Determine the [X, Y] coordinate at the center of the cell enclosing the given text.  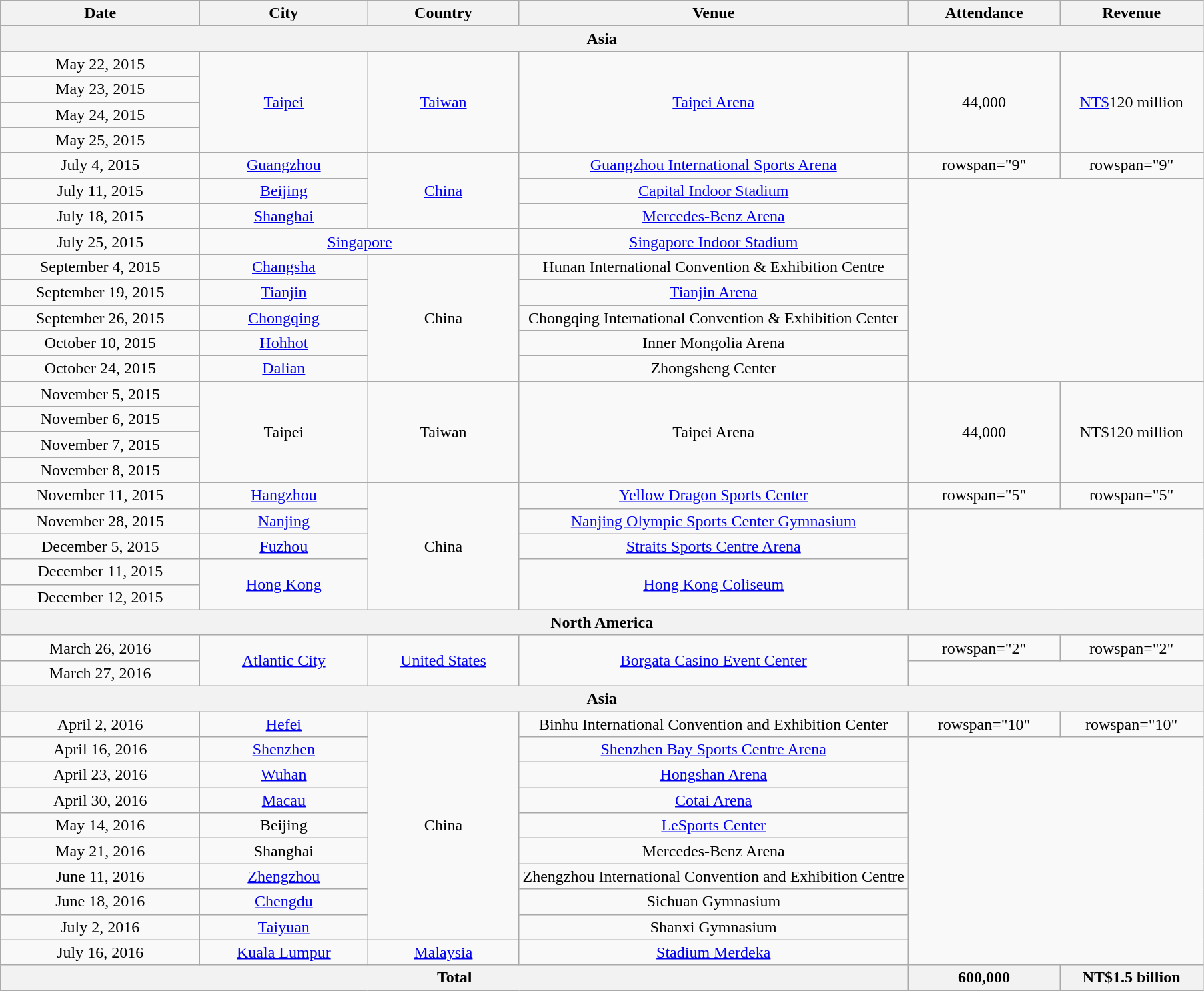
July 25, 2015 [100, 241]
July 2, 2016 [100, 927]
NT$1.5 billion [1131, 978]
Zhengzhou [284, 876]
Dalian [284, 369]
Date [100, 13]
Chongqing [284, 318]
Stadium Merdeka [714, 952]
Hong Kong [284, 584]
Nanjing Olympic Sports Center Gymnasium [714, 521]
Kuala Lumpur [284, 952]
Atlantic City [284, 660]
November 6, 2015 [100, 419]
Malaysia [443, 952]
Straits Sports Centre Arena [714, 546]
Hefei [284, 724]
May 24, 2015 [100, 115]
May 14, 2016 [100, 826]
Fuzhou [284, 546]
Yellow Dragon Sports Center [714, 495]
December 12, 2015 [100, 597]
Shenzhen [284, 750]
Singapore [360, 241]
Hongshan Arena [714, 775]
Chengdu [284, 902]
Macau [284, 800]
September 4, 2015 [100, 267]
Venue [714, 13]
July 4, 2015 [100, 165]
Guangzhou International Sports Arena [714, 165]
Singapore Indoor Stadium [714, 241]
Revenue [1131, 13]
April 23, 2016 [100, 775]
Shanxi Gymnasium [714, 927]
June 11, 2016 [100, 876]
LeSports Center [714, 826]
April 2, 2016 [100, 724]
April 30, 2016 [100, 800]
December 11, 2015 [100, 572]
Hong Kong Coliseum [714, 584]
Attendance [985, 13]
Wuhan [284, 775]
Changsha [284, 267]
September 19, 2015 [100, 292]
Zhongsheng Center [714, 369]
City [284, 13]
Guangzhou [284, 165]
Tianjin [284, 292]
Country [443, 13]
May 21, 2016 [100, 851]
November 8, 2015 [100, 470]
Hangzhou [284, 495]
November 7, 2015 [100, 445]
Chongqing International Convention & Exhibition Center [714, 318]
Shenzhen Bay Sports Centre Arena [714, 750]
July 16, 2016 [100, 952]
May 23, 2015 [100, 89]
Cotai Arena [714, 800]
Hohhot [284, 343]
July 11, 2015 [100, 191]
March 27, 2016 [100, 673]
Capital Indoor Stadium [714, 191]
June 18, 2016 [100, 902]
October 10, 2015 [100, 343]
November 11, 2015 [100, 495]
Hunan International Convention & Exhibition Centre [714, 267]
600,000 [985, 978]
November 5, 2015 [100, 394]
Total [455, 978]
Taiyuan [284, 927]
November 28, 2015 [100, 521]
May 22, 2015 [100, 64]
May 25, 2015 [100, 140]
July 18, 2015 [100, 216]
September 26, 2015 [100, 318]
Zhengzhou International Convention and Exhibition Centre [714, 876]
October 24, 2015 [100, 369]
Borgata Casino Event Center [714, 660]
Binhu International Convention and Exhibition Center [714, 724]
April 16, 2016 [100, 750]
North America [602, 622]
March 26, 2016 [100, 648]
United States [443, 660]
Tianjin Arena [714, 292]
December 5, 2015 [100, 546]
Sichuan Gymnasium [714, 902]
Nanjing [284, 521]
Inner Mongolia Arena [714, 343]
